Determine the [X, Y] coordinate at the center of the cell enclosing the given text.  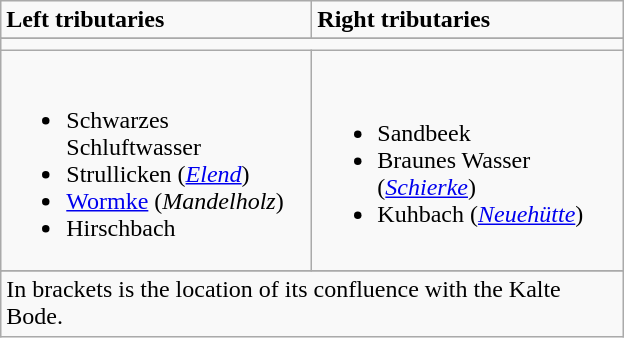
In brackets is the location of its confluence with the Kalte Bode. [312, 304]
SandbeekBraunes Wasser (Schierke)Kuhbach (Neuehütte) [468, 160]
Right tributaries [468, 20]
Left tributaries [156, 20]
Schwarzes SchluftwasserStrullicken (Elend)Wormke (Mandelholz)Hirschbach [156, 160]
